Scan for the cell matching the given text and deliver its [X, Y] coordinate at center. 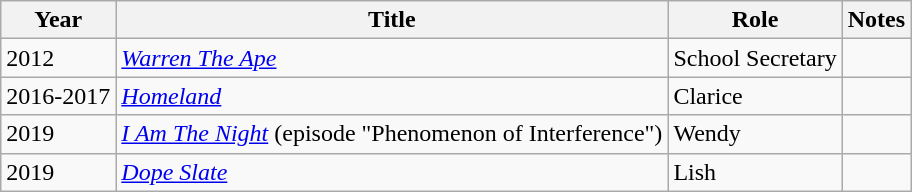
Dope Slate [392, 172]
Role [755, 20]
Notes [876, 20]
Lish [755, 172]
Title [392, 20]
School Secretary [755, 58]
Wendy [755, 134]
Homeland [392, 96]
2012 [58, 58]
Clarice [755, 96]
2016-2017 [58, 96]
I Am The Night (episode "Phenomenon of Interference") [392, 134]
Warren The Ape [392, 58]
Year [58, 20]
